Return [x, y] of the center of cell containing provided text 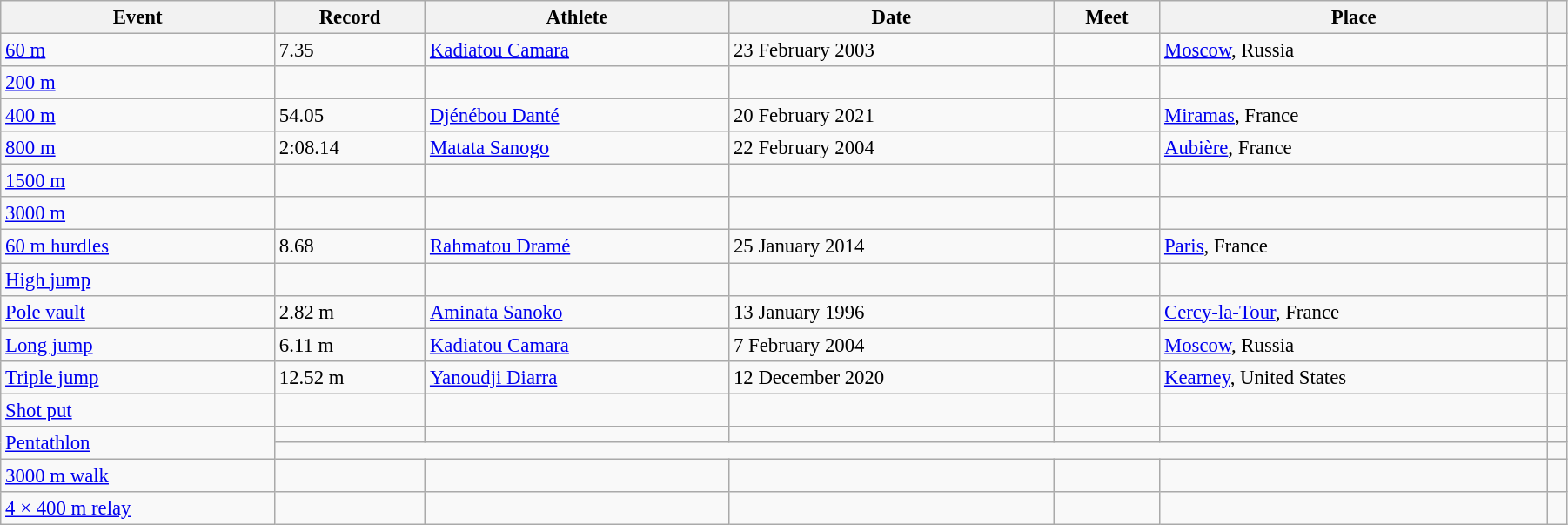
Shot put [137, 410]
Meet [1107, 17]
3000 m [137, 213]
Yanoudji Diarra [578, 377]
4 × 400 m relay [137, 508]
Kearney, United States [1354, 377]
Miramas, France [1354, 116]
8.68 [350, 246]
7 February 2004 [891, 345]
Place [1354, 17]
Aubière, France [1354, 148]
Triple jump [137, 377]
23 February 2003 [891, 50]
Record [350, 17]
200 m [137, 83]
Rahmatou Dramé [578, 246]
Long jump [137, 345]
1500 m [137, 181]
2.82 m [350, 312]
7.35 [350, 50]
60 m [137, 50]
800 m [137, 148]
6.11 m [350, 345]
Pole vault [137, 312]
Cercy-la-Tour, France [1354, 312]
12.52 m [350, 377]
Athlete [578, 17]
Matata Sanogo [578, 148]
Djénébou Danté [578, 116]
12 December 2020 [891, 377]
High jump [137, 279]
Aminata Sanoko [578, 312]
22 February 2004 [891, 148]
20 February 2021 [891, 116]
60 m hurdles [137, 246]
25 January 2014 [891, 246]
400 m [137, 116]
Paris, France [1354, 246]
Date [891, 17]
54.05 [350, 116]
Pentathlon [137, 443]
13 January 1996 [891, 312]
2:08.14 [350, 148]
3000 m walk [137, 475]
Event [137, 17]
